Return the [X, Y] coordinate for the center point of the cell that contains the specified text.  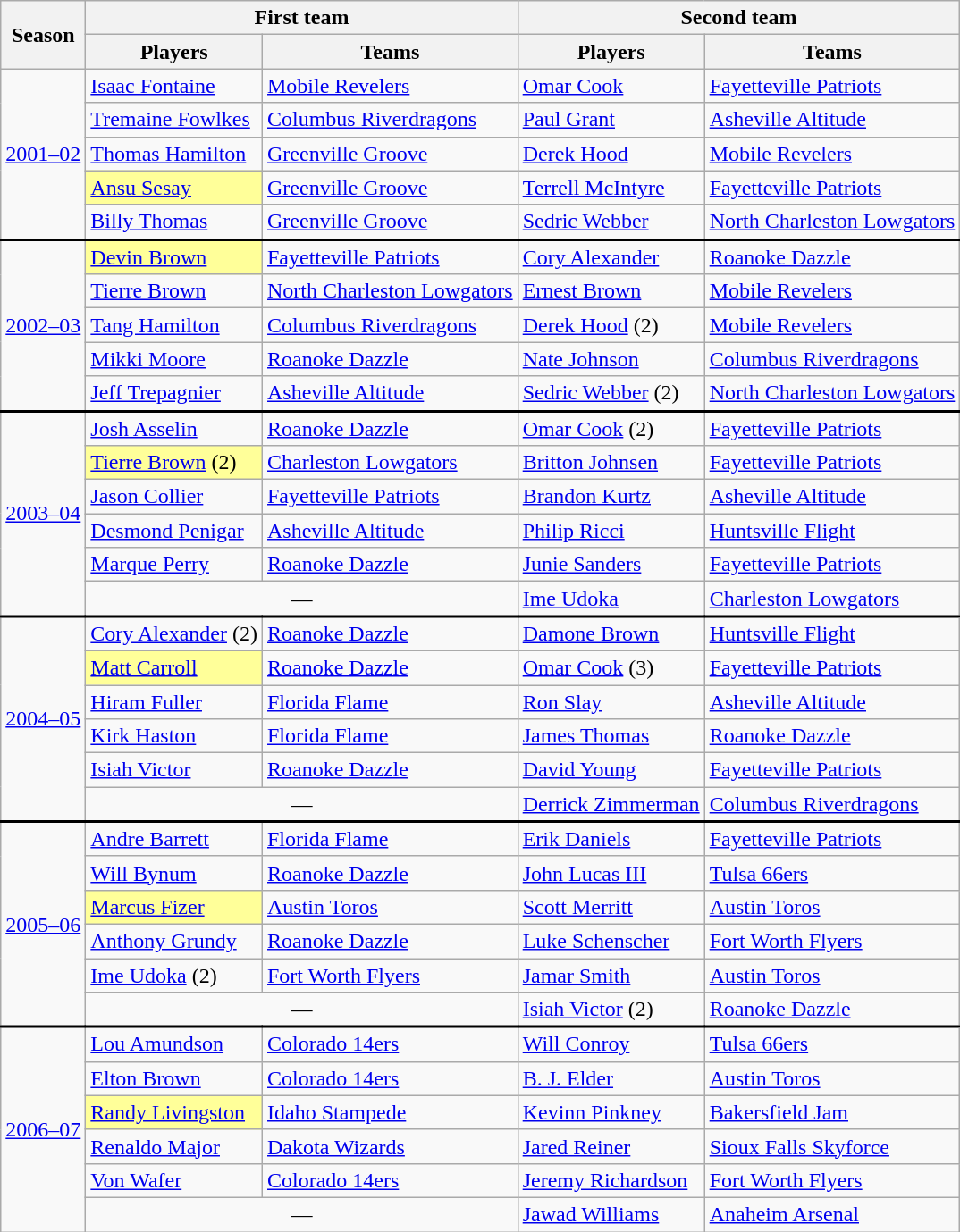
Thomas Hamilton [174, 154]
Bakersfield Jam [832, 1112]
Derrick Zimmerman [611, 804]
2002–03 [43, 325]
2006–07 [43, 1129]
Cory Alexander [611, 257]
Desmond Penigar [174, 531]
David Young [611, 770]
Omar Cook (3) [611, 667]
Josh Asselin [174, 429]
Erik Daniels [611, 840]
Damone Brown [611, 634]
Scott Merritt [611, 907]
First team [302, 18]
Ron Slay [611, 701]
Tierre Brown [174, 291]
Tierre Brown (2) [174, 463]
Omar Cook [611, 86]
Junie Sanders [611, 565]
Nate Johnson [611, 359]
Isaac Fontaine [174, 86]
Anthony Grundy [174, 941]
Isiah Victor (2) [611, 1010]
Cory Alexander (2) [174, 634]
Tremaine Fowlkes [174, 120]
Jeff Trepagnier [174, 393]
Kirk Haston [174, 736]
Sedric Webber (2) [611, 393]
Ansu Sesay [174, 188]
Sedric Webber [611, 222]
Isiah Victor [174, 770]
Anaheim Arsenal [832, 1214]
Derek Hood [611, 154]
Idaho Stampede [390, 1112]
Jason Collier [174, 497]
Omar Cook (2) [611, 429]
Ime Udoka (2) [174, 975]
Devin Brown [174, 257]
2003–04 [43, 514]
Jeremy Richardson [611, 1180]
Hiram Fuller [174, 701]
Andre Barrett [174, 840]
Renaldo Major [174, 1146]
Derek Hood (2) [611, 325]
Tang Hamilton [174, 325]
Billy Thomas [174, 222]
2005–06 [43, 925]
Marcus Fizer [174, 907]
Lou Amundson [174, 1043]
Jared Reiner [611, 1146]
Matt Carroll [174, 667]
2004–05 [43, 719]
Will Bynum [174, 873]
Jawad Williams [611, 1214]
Randy Livingston [174, 1112]
Kevinn Pinkney [611, 1112]
Elton Brown [174, 1078]
Marque Perry [174, 565]
Philip Ricci [611, 531]
Mikki Moore [174, 359]
John Lucas III [611, 873]
Brandon Kurtz [611, 497]
Season [43, 35]
Ime Udoka [611, 599]
Terrell McIntyre [611, 188]
B. J. Elder [611, 1078]
James Thomas [611, 736]
Von Wafer [174, 1180]
Will Conroy [611, 1043]
Britton Johnsen [611, 463]
2001–02 [43, 154]
Paul Grant [611, 120]
Dakota Wizards [390, 1146]
Second team [738, 18]
Jamar Smith [611, 975]
Sioux Falls Skyforce [832, 1146]
Ernest Brown [611, 291]
Luke Schenscher [611, 941]
